Find where the given text appears and provide that cell's center as [X, Y] coordinate. 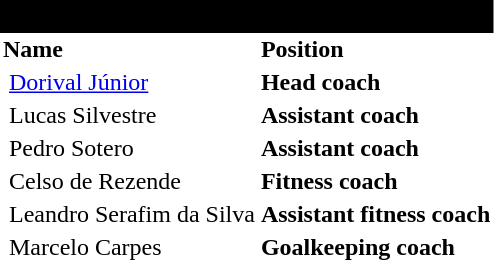
Coaching Staff [129, 16]
Pedro Sotero [132, 148]
Dorival Júnior [132, 82]
Leandro Serafim da Silva [132, 214]
Celso de Rezende [132, 182]
Position [376, 50]
Lucas Silvestre [132, 116]
Head coach [376, 82]
Name [129, 50]
Fitness coach [376, 182]
Assistant fitness coach [376, 214]
